Scan for the cell matching the given text and deliver its (X, Y) coordinate at center. 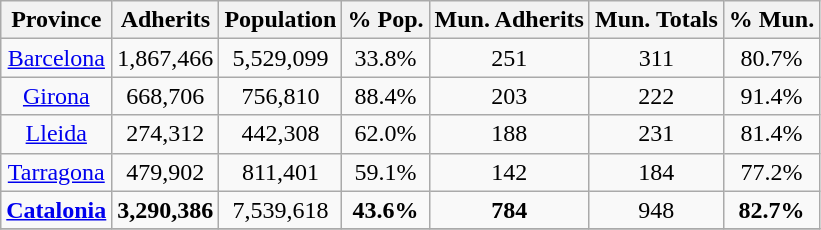
311 (656, 58)
Population (280, 20)
59.1% (386, 172)
Tarragona (56, 172)
184 (656, 172)
251 (509, 58)
77.2% (771, 172)
43.6% (386, 210)
442,308 (280, 134)
668,706 (166, 96)
7,539,618 (280, 210)
Barcelona (56, 58)
Lleida (56, 134)
188 (509, 134)
5,529,099 (280, 58)
% Pop. (386, 20)
Mun. Totals (656, 20)
142 (509, 172)
82.7% (771, 210)
231 (656, 134)
Girona (56, 96)
Mun. Adherits (509, 20)
756,810 (280, 96)
33.8% (386, 58)
Adherits (166, 20)
81.4% (771, 134)
80.7% (771, 58)
1,867,466 (166, 58)
91.4% (771, 96)
948 (656, 210)
784 (509, 210)
62.0% (386, 134)
811,401 (280, 172)
479,902 (166, 172)
203 (509, 96)
Province (56, 20)
Catalonia (56, 210)
88.4% (386, 96)
274,312 (166, 134)
3,290,386 (166, 210)
222 (656, 96)
% Mun. (771, 20)
